For the text-containing cell, return its midpoint in [X, Y] coordinate format. 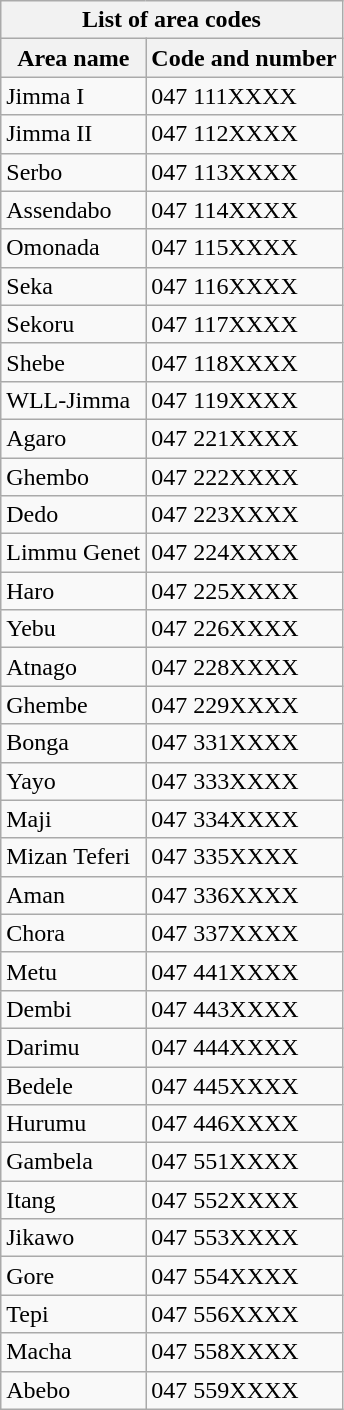
047 446XXXX [244, 1124]
Darimu [74, 1047]
Bedele [74, 1085]
Yayo [74, 781]
047 111XXXX [244, 96]
Bonga [74, 743]
Haro [74, 591]
Ghembe [74, 705]
Dembi [74, 1009]
047 553XXXX [244, 1238]
Itang [74, 1200]
047 224XXXX [244, 553]
Omonada [74, 248]
Agaro [74, 438]
List of area codes [172, 20]
047 334XXXX [244, 819]
047 551XXXX [244, 1162]
Gore [74, 1276]
Jimma I [74, 96]
047 331XXXX [244, 743]
047 118XXXX [244, 362]
047 117XXXX [244, 324]
Dedo [74, 515]
047 116XXXX [244, 286]
Sekoru [74, 324]
047 554XXXX [244, 1276]
Shebe [74, 362]
Hurumu [74, 1124]
Ghembo [74, 477]
047 225XXXX [244, 591]
047 115XXXX [244, 248]
047 552XXXX [244, 1200]
Mizan Teferi [74, 857]
Jikawo [74, 1238]
Maji [74, 819]
Atnago [74, 667]
Chora [74, 933]
Code and number [244, 58]
Metu [74, 971]
047 221XXXX [244, 438]
Jimma II [74, 134]
047 336XXXX [244, 895]
WLL-Jimma [74, 400]
047 444XXXX [244, 1047]
047 223XXXX [244, 515]
Seka [74, 286]
047 337XXXX [244, 933]
047 441XXXX [244, 971]
047 119XXXX [244, 400]
Area name [74, 58]
047 229XXXX [244, 705]
Assendabo [74, 210]
Serbo [74, 172]
047 114XXXX [244, 210]
Abebo [74, 1390]
Limmu Genet [74, 553]
047 445XXXX [244, 1085]
047 556XXXX [244, 1314]
047 333XXXX [244, 781]
Tepi [74, 1314]
047 559XXXX [244, 1390]
047 558XXXX [244, 1352]
Gambela [74, 1162]
047 112XXXX [244, 134]
047 113XXXX [244, 172]
047 335XXXX [244, 857]
047 226XXXX [244, 629]
Macha [74, 1352]
047 222XXXX [244, 477]
Aman [74, 895]
047 228XXXX [244, 667]
047 443XXXX [244, 1009]
Yebu [74, 629]
